For the text-containing cell, return its midpoint in (x, y) coordinate format. 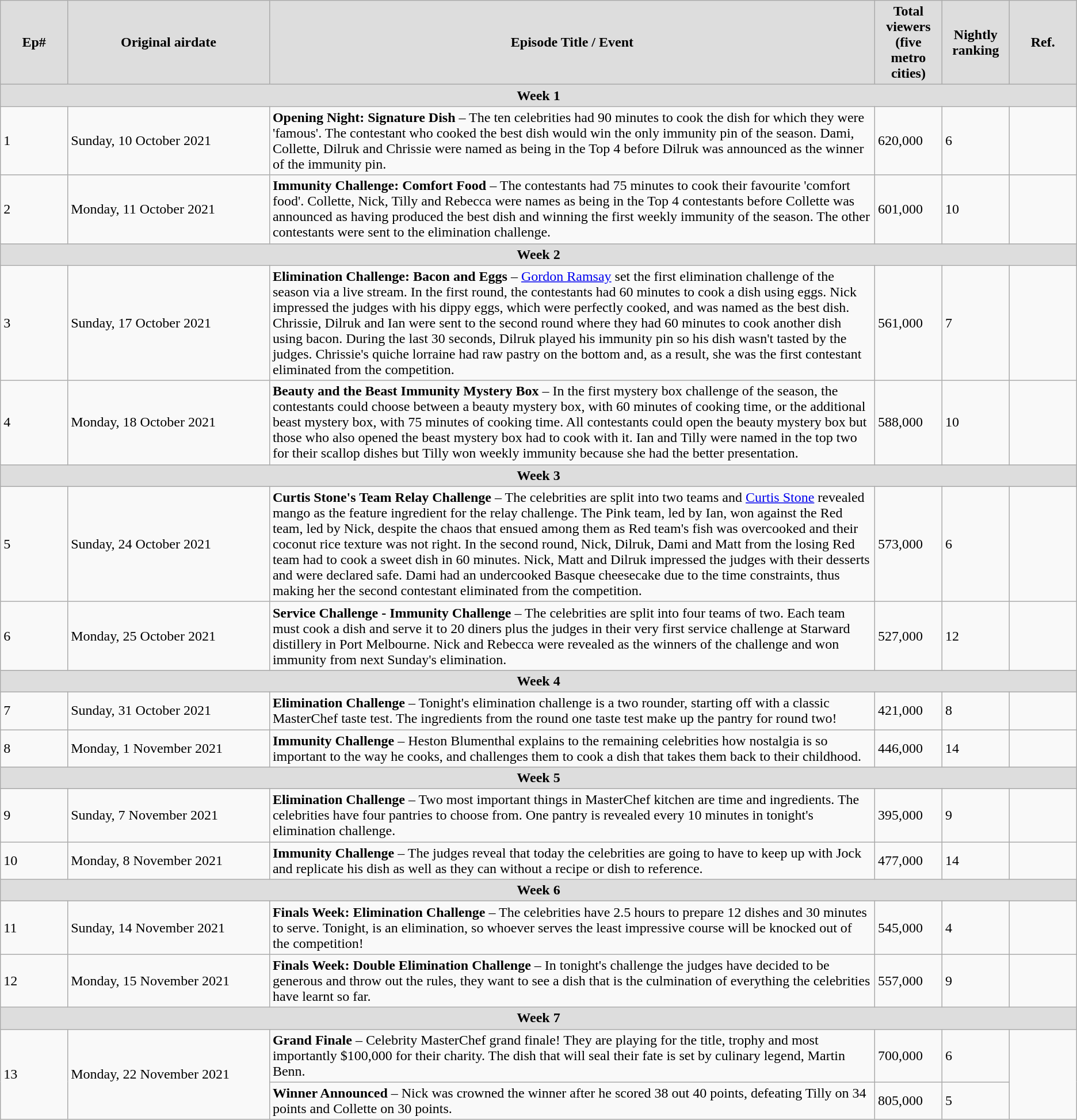
573,000 (909, 544)
446,000 (909, 748)
395,000 (909, 816)
805,000 (909, 1100)
1 (35, 140)
Monday, 8 November 2021 (169, 861)
Sunday, 31 October 2021 (169, 710)
421,000 (909, 710)
Week 6 (538, 890)
Ep# (35, 43)
2 (35, 209)
Nightly ranking (976, 43)
Monday, 1 November 2021 (169, 748)
700,000 (909, 1056)
527,000 (909, 635)
545,000 (909, 928)
Sunday, 17 October 2021 (169, 323)
Sunday, 24 October 2021 (169, 544)
Winner Announced – Nick was crowned the winner after he scored 38 out 40 points, defeating Tilly on 34 points and Collette on 30 points. (572, 1100)
Sunday, 14 November 2021 (169, 928)
Ref. (1042, 43)
Sunday, 7 November 2021 (169, 816)
561,000 (909, 323)
601,000 (909, 209)
Week 7 (538, 1018)
Monday, 25 October 2021 (169, 635)
Episode Title / Event (572, 43)
477,000 (909, 861)
Original airdate (169, 43)
Monday, 18 October 2021 (169, 422)
Total viewers (five metro cities) (909, 43)
Monday, 15 November 2021 (169, 981)
3 (35, 323)
11 (35, 928)
Week 1 (538, 96)
Week 2 (538, 254)
588,000 (909, 422)
Week 5 (538, 778)
557,000 (909, 981)
Week 3 (538, 475)
Sunday, 10 October 2021 (169, 140)
Monday, 11 October 2021 (169, 209)
620,000 (909, 140)
13 (35, 1074)
Week 4 (538, 681)
Monday, 22 November 2021 (169, 1074)
